Capture the cell that displays the provided text and extract its [X, Y] central coordinate. 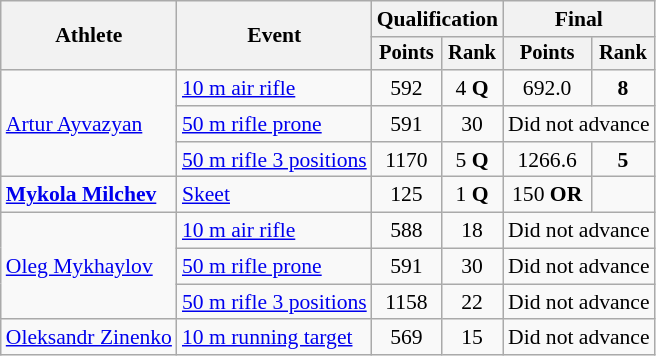
5 Q [472, 160]
Skeet [274, 195]
150 OR [547, 195]
8 [622, 88]
1266.6 [547, 160]
Oleksandr Zinenko [89, 338]
18 [472, 231]
569 [406, 338]
Mykola Milchev [89, 195]
Athlete [89, 36]
592 [406, 88]
1 Q [472, 195]
Final [579, 19]
1170 [406, 160]
4 Q [472, 88]
10 m running target [274, 338]
692.0 [547, 88]
Artur Ayvazyan [89, 124]
15 [472, 338]
Qualification [438, 19]
5 [622, 160]
588 [406, 231]
125 [406, 195]
Event [274, 36]
22 [472, 302]
1158 [406, 302]
Oleg Mykhaylov [89, 266]
